Return [x, y] of the center of cell containing provided text 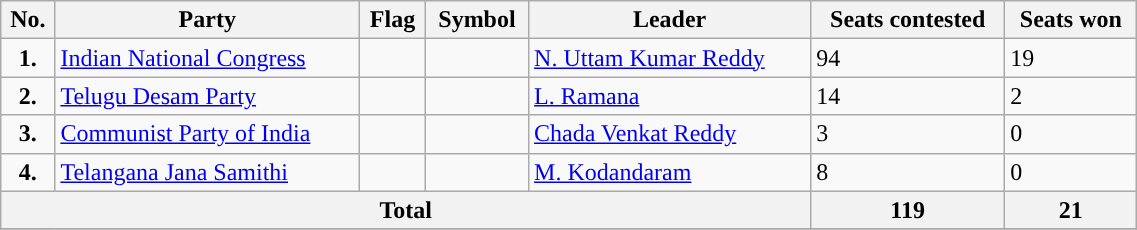
21 [1071, 210]
Indian National Congress [208, 58]
Communist Party of India [208, 134]
119 [908, 210]
N. Uttam Kumar Reddy [670, 58]
19 [1071, 58]
No. [28, 20]
94 [908, 58]
Telugu Desam Party [208, 96]
Leader [670, 20]
2. [28, 96]
1. [28, 58]
Flag [393, 20]
14 [908, 96]
Telangana Jana Samithi [208, 172]
3 [908, 134]
8 [908, 172]
Seats won [1071, 20]
3. [28, 134]
Seats contested [908, 20]
L. Ramana [670, 96]
Chada Venkat Reddy [670, 134]
2 [1071, 96]
Symbol [476, 20]
Total [406, 210]
4. [28, 172]
M. Kodandaram [670, 172]
Party [208, 20]
